Pinpoint the cell where the given text exists, returning its (x, y) midpoint coordinate. 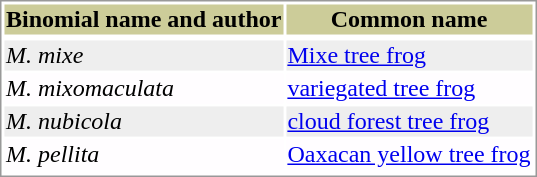
M. mixomaculata (143, 89)
cloud forest tree frog (409, 121)
Common name (409, 19)
M. mixe (143, 55)
Mixe tree frog (409, 55)
Oaxacan yellow tree frog (409, 155)
M. nubicola (143, 121)
Binomial name and author (143, 19)
M. pellita (143, 155)
variegated tree frog (409, 89)
